Extract the [X, Y] coordinate from the center of the cell holding the provided text.  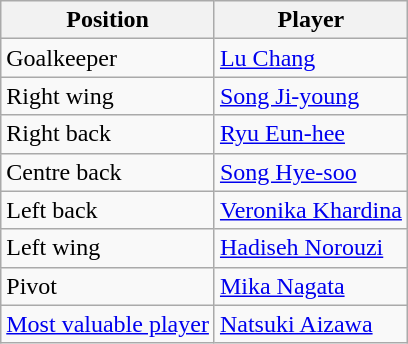
Ryu Eun-hee [310, 134]
Player [310, 20]
Song Hye-soo [310, 172]
Goalkeeper [108, 58]
Position [108, 20]
Veronika Khardina [310, 210]
Centre back [108, 172]
Most valuable player [108, 324]
Natsuki Aizawa [310, 324]
Right back [108, 134]
Pivot [108, 286]
Song Ji-young [310, 96]
Right wing [108, 96]
Hadiseh Norouzi [310, 248]
Mika Nagata [310, 286]
Left back [108, 210]
Lu Chang [310, 58]
Left wing [108, 248]
